Locate the cell with the specified text and output its [X, Y] center coordinate. 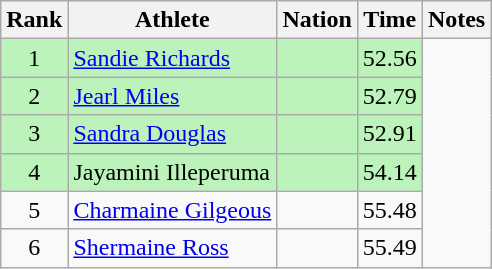
Jayamini Illeperuma [172, 172]
Sandra Douglas [172, 134]
55.48 [390, 210]
52.91 [390, 134]
55.49 [390, 248]
52.79 [390, 96]
52.56 [390, 58]
3 [34, 134]
6 [34, 248]
1 [34, 58]
Charmaine Gilgeous [172, 210]
Nation [317, 20]
Sandie Richards [172, 58]
5 [34, 210]
Athlete [172, 20]
54.14 [390, 172]
Notes [456, 20]
2 [34, 96]
Rank [34, 20]
Jearl Miles [172, 96]
Shermaine Ross [172, 248]
Time [390, 20]
4 [34, 172]
